Find where the given text appears and provide that cell's center as [X, Y] coordinate. 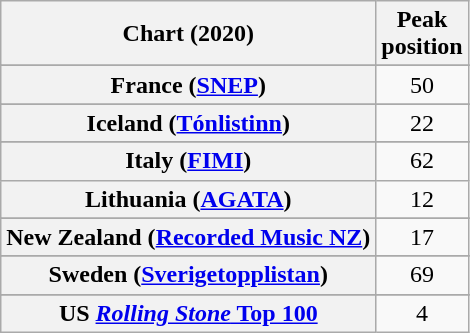
12 [422, 199]
Italy (FIMI) [188, 161]
62 [422, 161]
Lithuania (AGATA) [188, 199]
Chart (2020) [188, 34]
50 [422, 85]
17 [422, 237]
Sweden (Sverigetopplistan) [188, 275]
Iceland (Tónlistinn) [188, 123]
France (SNEP) [188, 85]
Peakposition [422, 34]
US Rolling Stone Top 100 [188, 313]
22 [422, 123]
New Zealand (Recorded Music NZ) [188, 237]
69 [422, 275]
4 [422, 313]
